Return the (x, y) coordinate for the center point of the cell that contains the specified text.  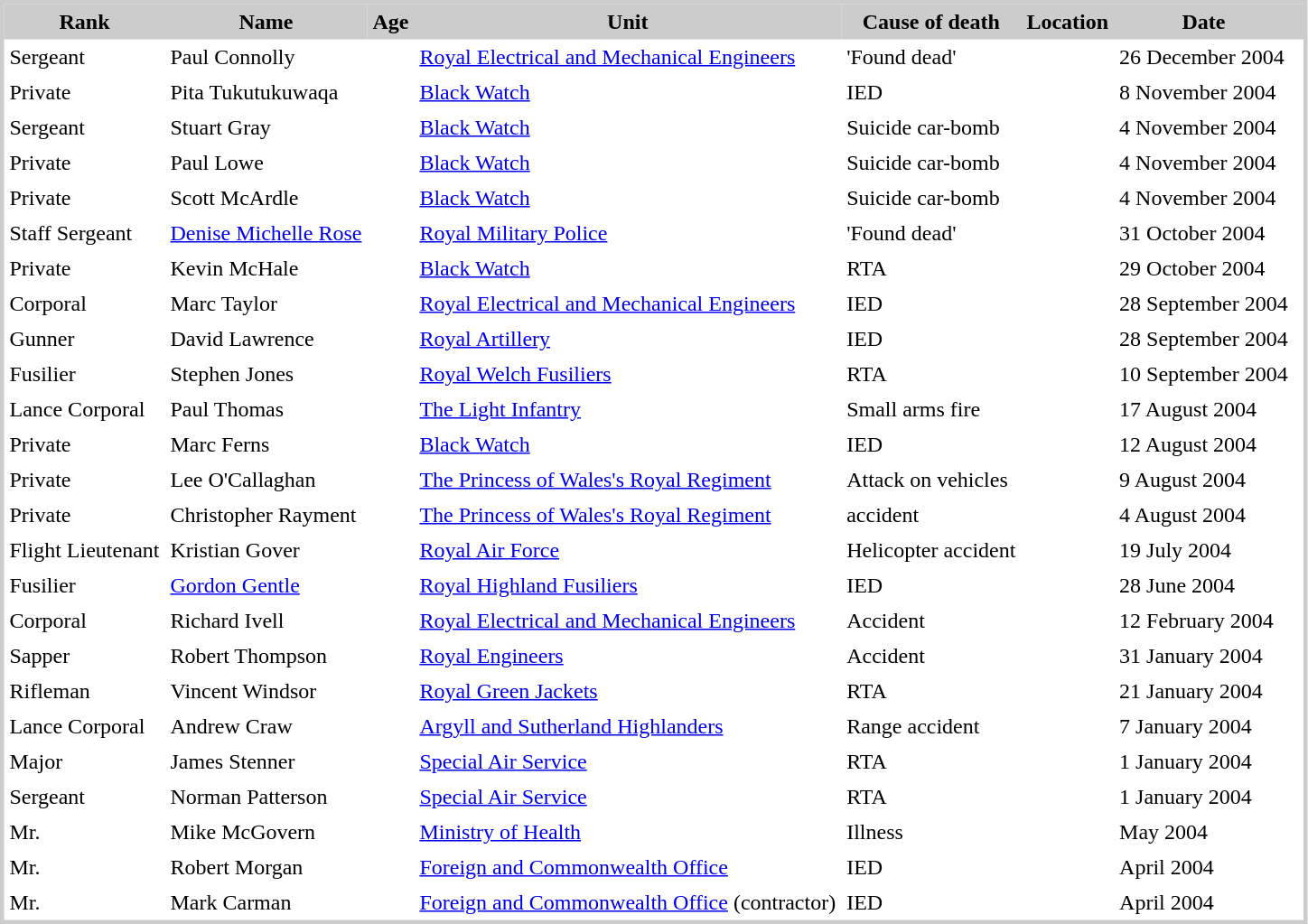
Cause of death (930, 22)
Marc Taylor (266, 303)
28 June 2004 (1203, 585)
Royal Green Jackets (627, 692)
Staff Sergeant (84, 233)
8 November 2004 (1203, 92)
The Light Infantry (627, 410)
Foreign and Commonwealth Office (627, 867)
Gordon Gentle (266, 585)
Range accident (930, 726)
James Stenner (266, 762)
Royal Welch Fusiliers (627, 374)
17 August 2004 (1203, 410)
Rank (84, 22)
Rifleman (84, 692)
Foreign and Commonwealth Office (contractor) (627, 903)
Scott McArdle (266, 199)
Paul Thomas (266, 410)
Helicopter accident (930, 551)
Royal Artillery (627, 340)
Stephen Jones (266, 374)
Royal Engineers (627, 656)
12 August 2004 (1203, 444)
Small arms fire (930, 410)
Stuart Gray (266, 128)
29 October 2004 (1203, 269)
Illness (930, 833)
accident (930, 515)
Vincent Windsor (266, 692)
Flight Lieutenant (84, 551)
Mark Carman (266, 903)
Robert Morgan (266, 867)
Christopher Rayment (266, 515)
Ministry of Health (627, 833)
Kevin McHale (266, 269)
Denise Michelle Rose (266, 233)
Kristian Gover (266, 551)
Pita Tukutukuwaqa (266, 92)
31 October 2004 (1203, 233)
May 2004 (1203, 833)
Date (1203, 22)
Royal Air Force (627, 551)
Sapper (84, 656)
Richard Ivell (266, 621)
Argyll and Sutherland Highlanders (627, 726)
Paul Lowe (266, 163)
Mike McGovern (266, 833)
26 December 2004 (1203, 58)
Robert Thompson (266, 656)
David Lawrence (266, 340)
7 January 2004 (1203, 726)
Royal Military Police (627, 233)
Major (84, 762)
Andrew Craw (266, 726)
9 August 2004 (1203, 481)
12 February 2004 (1203, 621)
Attack on vehicles (930, 481)
Age (390, 22)
4 August 2004 (1203, 515)
Gunner (84, 340)
19 July 2004 (1203, 551)
Royal Highland Fusiliers (627, 585)
31 January 2004 (1203, 656)
10 September 2004 (1203, 374)
21 January 2004 (1203, 692)
Lee O'Callaghan (266, 481)
Paul Connolly (266, 58)
Location (1068, 22)
Name (266, 22)
Marc Ferns (266, 444)
Norman Patterson (266, 797)
Unit (627, 22)
